Scan for the cell matching the given text and deliver its (X, Y) coordinate at center. 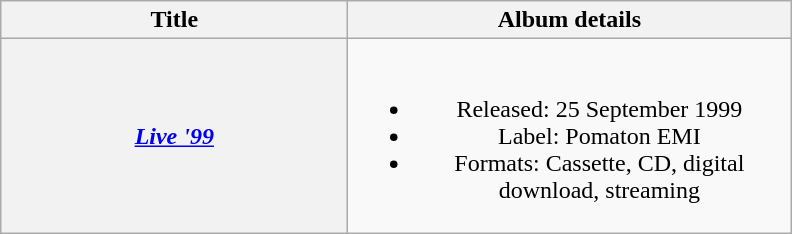
Live '99 (174, 136)
Released: 25 September 1999Label: Pomaton EMIFormats: Cassette, CD, digital download, streaming (570, 136)
Title (174, 20)
Album details (570, 20)
